For the text-containing cell, return its midpoint in (X, Y) coordinate format. 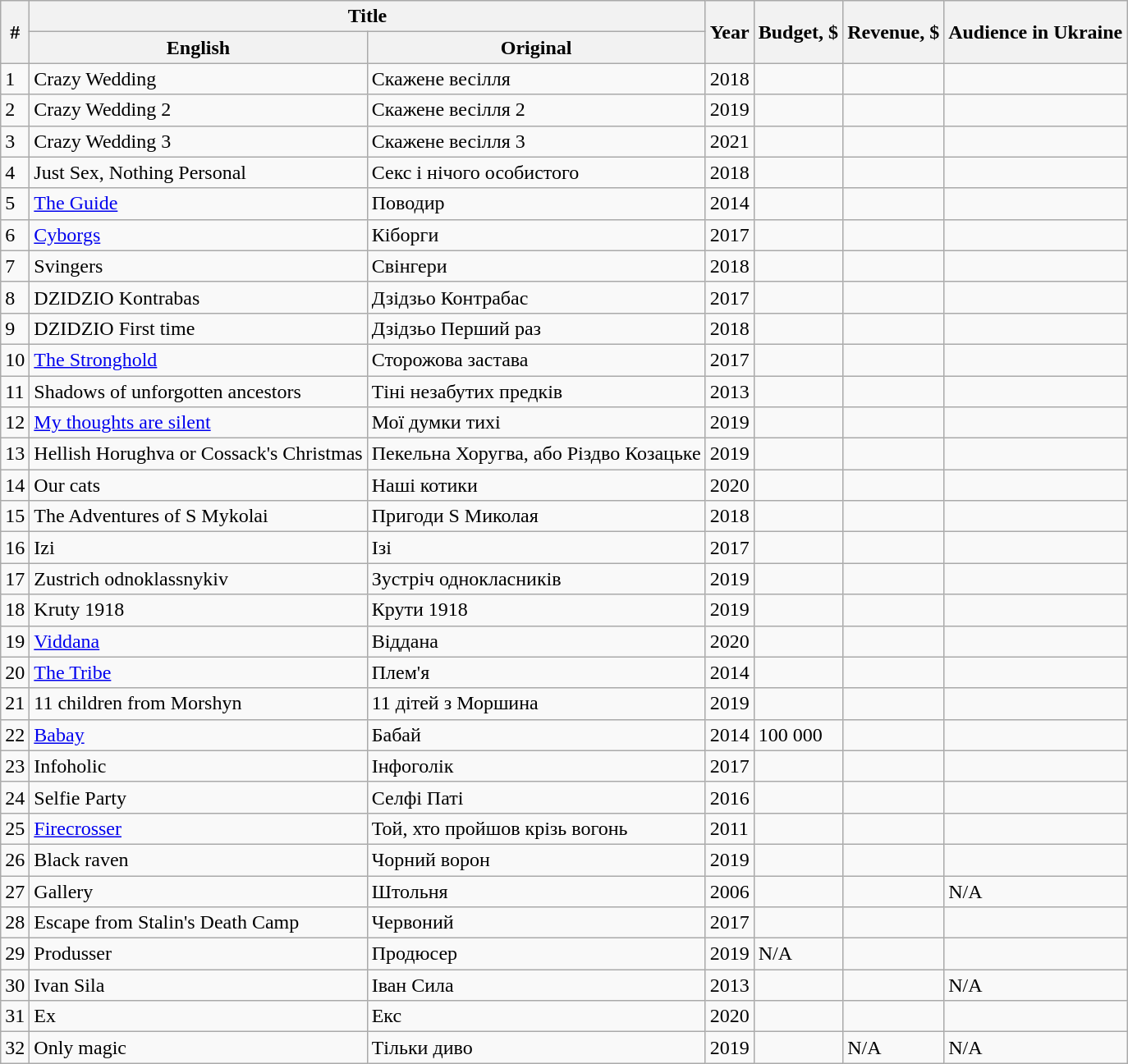
Скажене весілля (536, 79)
Продюсер (536, 954)
20 (15, 672)
25 (15, 828)
Ізі (536, 548)
14 (15, 485)
Crazy Wedding 3 (199, 141)
The Adventures of S Mykolai (199, 516)
Ivan Sila (199, 985)
Плем'я (536, 672)
8 (15, 297)
Infoholic (199, 766)
Kruty 1918 (199, 610)
Original (536, 48)
Title (368, 16)
Budget, $ (798, 32)
10 (15, 360)
Only magic (199, 1048)
Crazy Wedding (199, 79)
16 (15, 548)
32 (15, 1048)
Пригоди S Миколая (536, 516)
Скажене весілля 2 (536, 110)
Firecrosser (199, 828)
Свінгери (536, 266)
Бабай (536, 735)
Дзідзьо Контрабас (536, 297)
Пекельна Хоругва, або Різдво Козацьке (536, 454)
Izi (199, 548)
21 (15, 704)
Чорний ворон (536, 860)
2 (15, 110)
# (15, 32)
Zustrich odnoklassnykiv (199, 579)
5 (15, 204)
Мої думки тихі (536, 423)
Crazy Wedding 2 (199, 110)
24 (15, 797)
22 (15, 735)
12 (15, 423)
Тіні незабутих предків (536, 392)
Hellish Horughva or Cossack's Christmas (199, 454)
2016 (729, 797)
3 (15, 141)
Viddana (199, 641)
2011 (729, 828)
Svingers (199, 266)
15 (15, 516)
Зустріч однокласників (536, 579)
DZIDZIO First time (199, 328)
1 (15, 79)
Крути 1918 (536, 610)
Revenue, $ (893, 32)
Інфоголік (536, 766)
29 (15, 954)
11 дітей з Моршина (536, 704)
Тільки диво (536, 1048)
4 (15, 172)
Селфі Паті (536, 797)
31 (15, 1016)
30 (15, 985)
Секс і нічого особистого (536, 172)
Selfie Party (199, 797)
Поводир (536, 204)
Штольня (536, 891)
13 (15, 454)
2021 (729, 141)
Shadows of unforgotten ancestors (199, 392)
7 (15, 266)
Just Sex, Nothing Personal (199, 172)
The Guide (199, 204)
The Stronghold (199, 360)
Our cats (199, 485)
DZIDZIO Kontrabas (199, 297)
Escape from Stalin's Death Camp (199, 923)
11 children from Morshyn (199, 704)
Audience in Ukraine (1036, 32)
18 (15, 610)
17 (15, 579)
Іван Сила (536, 985)
23 (15, 766)
Сторожова застава (536, 360)
Babay (199, 735)
Cyborgs (199, 235)
26 (15, 860)
Наші котики (536, 485)
6 (15, 235)
Black raven (199, 860)
27 (15, 891)
The Tribe (199, 672)
Червоний (536, 923)
Produsser (199, 954)
Кіборги (536, 235)
19 (15, 641)
Year (729, 32)
Ex (199, 1016)
11 (15, 392)
Дзідзьо Перший раз (536, 328)
2006 (729, 891)
Екс (536, 1016)
100 000 (798, 735)
My thoughts are silent (199, 423)
28 (15, 923)
9 (15, 328)
Gallery (199, 891)
Скажене весілля 3 (536, 141)
Віддана (536, 641)
Той, хто пройшов крізь вогонь (536, 828)
English (199, 48)
